Pinpoint the cell where the given text exists, returning its (x, y) midpoint coordinate. 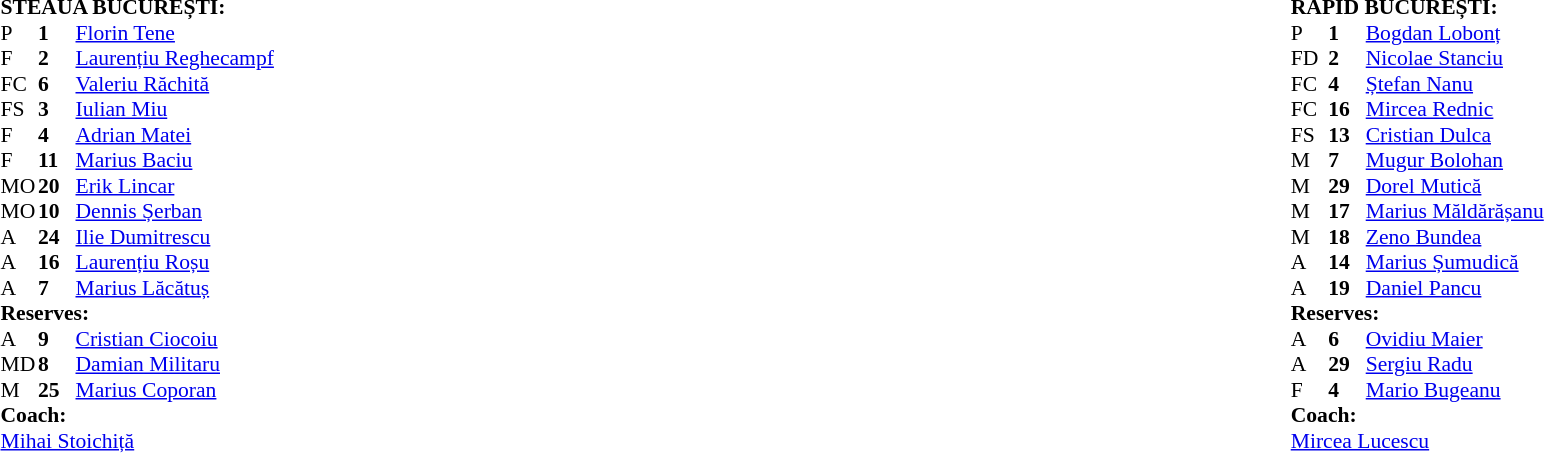
Adrian Matei (175, 135)
13 (1347, 135)
24 (57, 237)
Marius Șumudică (1455, 263)
Erik Lincar (175, 186)
Laurențiu Reghecampf (175, 59)
9 (57, 339)
Ovidiu Maier (1455, 339)
Mircea Rednic (1455, 109)
Nicolae Stanciu (1455, 59)
11 (57, 161)
Iulian Miu (175, 109)
Damian Militaru (175, 365)
Florin Tene (175, 33)
Ilie Dumitrescu (175, 237)
Cristian Ciocoiu (175, 339)
14 (1347, 263)
FD (1310, 59)
Marius Baciu (175, 161)
Zeno Bundea (1455, 237)
Marius Măldărășanu (1455, 211)
Sergiu Radu (1455, 365)
19 (1347, 288)
Mugur Bolohan (1455, 161)
17 (1347, 211)
Cristian Dulca (1455, 135)
Bogdan Lobonț (1455, 33)
3 (57, 109)
Valeriu Răchită (175, 84)
18 (1347, 237)
Dennis Șerban (175, 211)
Marius Lăcătuș (175, 288)
Marius Coporan (175, 390)
25 (57, 390)
MD (19, 365)
8 (57, 365)
Laurențiu Roșu (175, 263)
Mario Bugeanu (1455, 390)
Daniel Pancu (1455, 288)
10 (57, 211)
Ștefan Nanu (1455, 84)
20 (57, 186)
Dorel Mutică (1455, 186)
